Find where the given text appears and provide that cell's center as (x, y) coordinate. 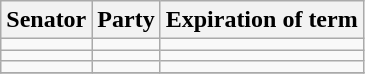
Expiration of term (262, 20)
Party (126, 20)
Senator (46, 20)
